Locate the cell with the specified text and output its [x, y] center coordinate. 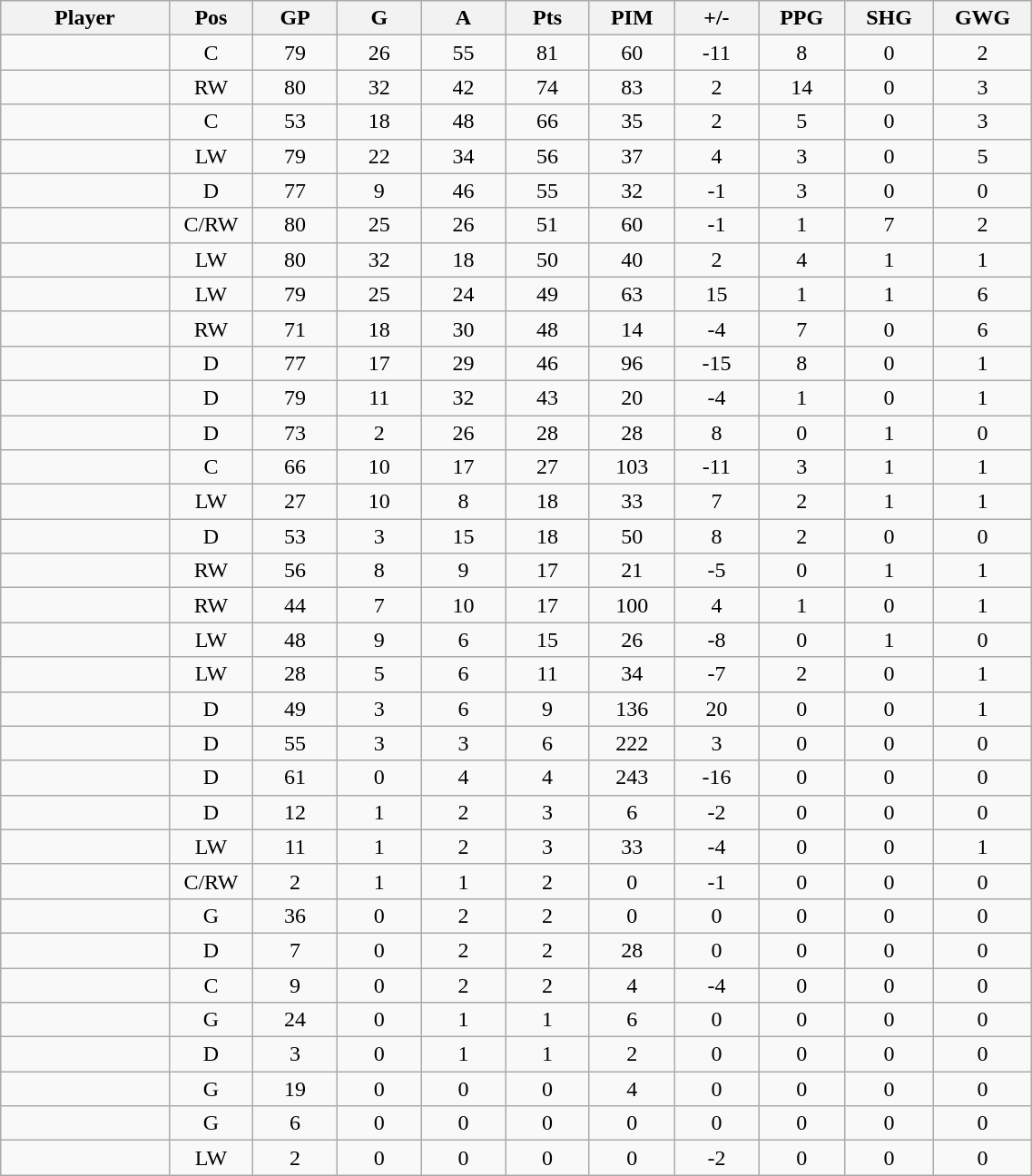
PIM [632, 18]
74 [548, 87]
A [463, 18]
83 [632, 87]
81 [548, 53]
22 [379, 156]
43 [548, 397]
73 [296, 433]
PPG [802, 18]
51 [548, 225]
96 [632, 363]
SHG [889, 18]
19 [296, 1089]
30 [463, 328]
40 [632, 260]
Player [85, 18]
-16 [717, 778]
-15 [717, 363]
+/- [717, 18]
37 [632, 156]
100 [632, 605]
36 [296, 916]
21 [632, 571]
Pts [548, 18]
GWG [982, 18]
44 [296, 605]
136 [632, 709]
Pos [211, 18]
GP [296, 18]
-5 [717, 571]
103 [632, 467]
63 [632, 294]
42 [463, 87]
35 [632, 122]
12 [296, 812]
29 [463, 363]
-8 [717, 640]
61 [296, 778]
71 [296, 328]
222 [632, 743]
243 [632, 778]
-7 [717, 674]
